Detect which cell encompasses the target text, then output its (x, y) center coordinate. 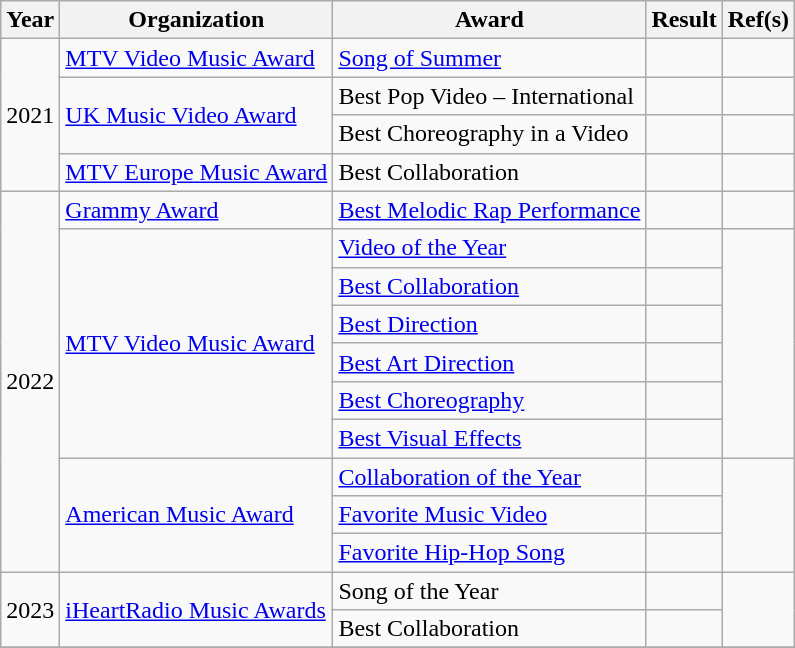
iHeartRadio Music Awards (196, 610)
Best Choreography in a Video (490, 134)
Video of the Year (490, 248)
Best Visual Effects (490, 438)
Year (30, 20)
2022 (30, 382)
Best Direction (490, 324)
Song of Summer (490, 58)
Best Pop Video – International (490, 96)
Best Choreography (490, 400)
2023 (30, 610)
Favorite Hip-Hop Song (490, 553)
Grammy Award (196, 210)
American Music Award (196, 515)
Award (490, 20)
2021 (30, 115)
Song of the Year (490, 591)
Favorite Music Video (490, 515)
Best Melodic Rap Performance (490, 210)
Best Art Direction (490, 362)
UK Music Video Award (196, 115)
Organization (196, 20)
Collaboration of the Year (490, 477)
Result (684, 20)
MTV Europe Music Award (196, 172)
Ref(s) (758, 20)
